Locate the cell with the specified text and output its (x, y) center coordinate. 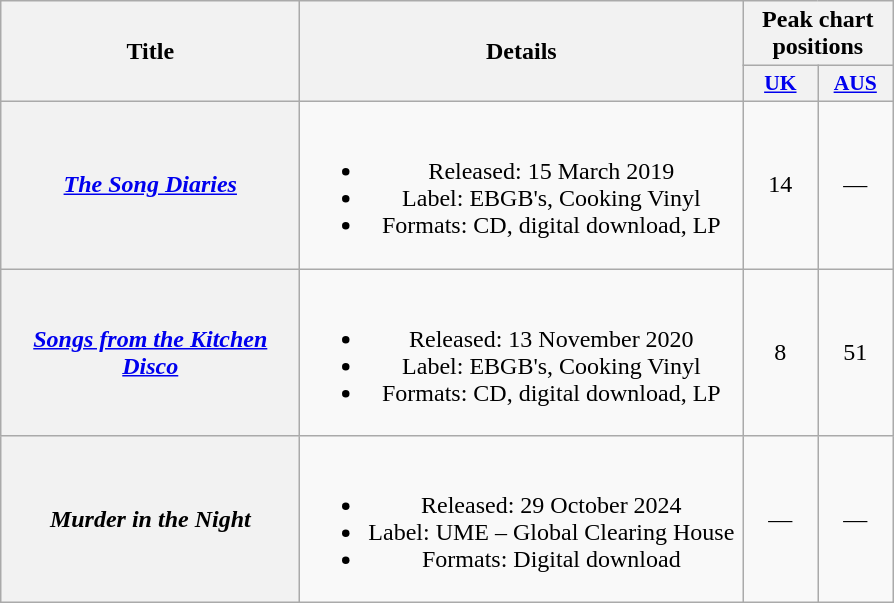
Released: 13 November 2020Label: EBGB's, Cooking VinylFormats: CD, digital download, LP (522, 352)
AUS (856, 84)
Title (150, 52)
Murder in the Night (150, 520)
Released: 15 March 2019Label: EBGB's, Cooking VinylFormats: CD, digital download, LP (522, 184)
14 (780, 184)
8 (780, 352)
Details (522, 52)
Peak chart positions (818, 34)
Songs from the Kitchen Disco (150, 352)
The Song Diaries (150, 184)
UK (780, 84)
Released: 29 October 2024Label: UME – Global Clearing HouseFormats: Digital download (522, 520)
51 (856, 352)
